Scan for the cell matching the given text and deliver its [X, Y] coordinate at center. 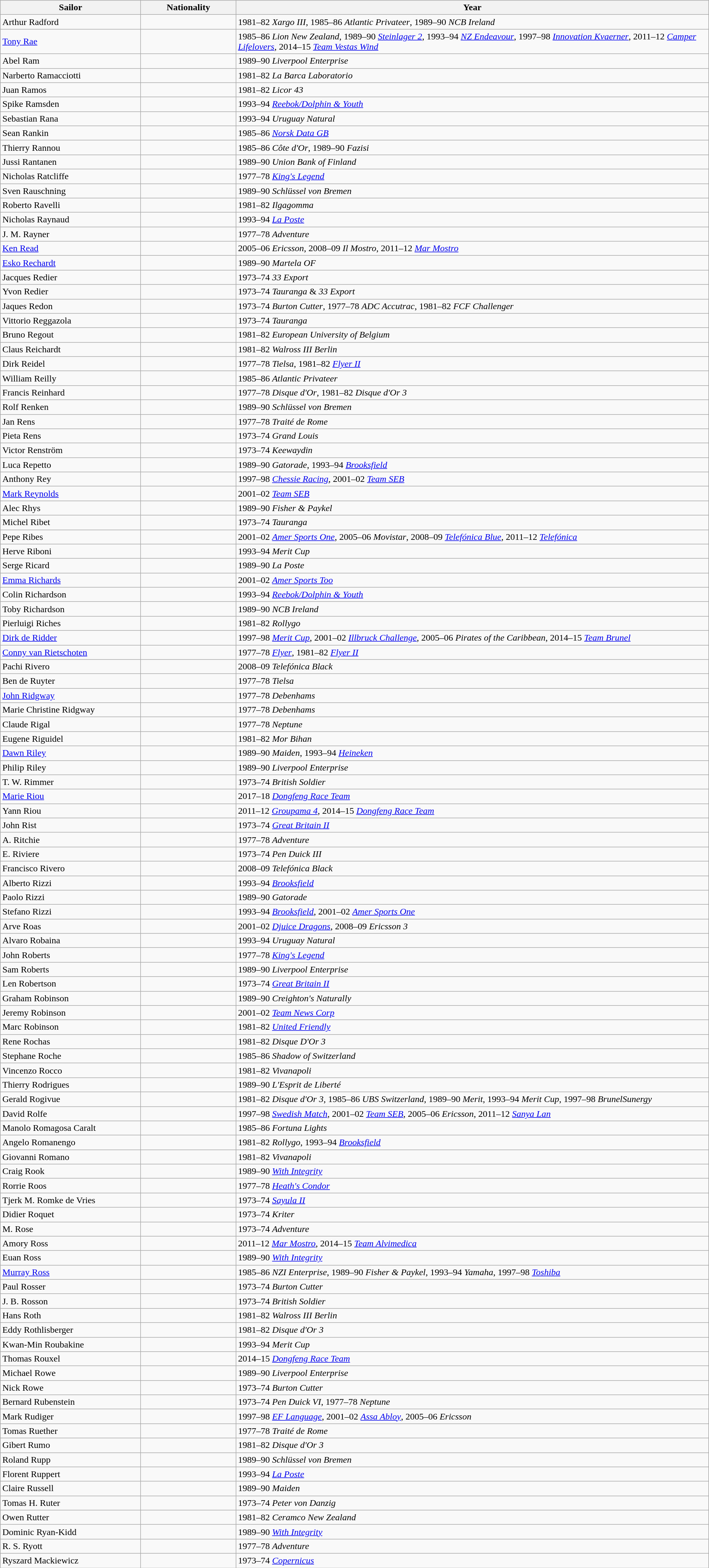
Eddy Rothlisberger [70, 1330]
J. M. Rayner [70, 234]
Pierluigi Riches [70, 623]
Dirk de Ridder [70, 638]
1985–86 Côte d'Or, 1989–90 Fazisi [472, 147]
Hans Roth [70, 1315]
Francis Reinhard [70, 392]
Mark Reynolds [70, 494]
1981–82 Ilgagomma [472, 205]
Conny van Rietschoten [70, 652]
1989–90 Maiden, 1993–94 Heineken [472, 753]
1981–82 Rollygo, 1993–94 Brooksfield [472, 1143]
Dawn Riley [70, 753]
1989–90 L'Esprit de Liberté [472, 1085]
J. B. Rosson [70, 1301]
1981–82 Disque D'Or 3 [472, 1041]
Ryszard Mackiewicz [70, 1560]
1989–90 Martela OF [472, 263]
2011–12 Mar Mostro, 2014–15 Team Alvimedica [472, 1243]
1989–90 La Poste [472, 566]
Tomas H. Ruter [70, 1503]
Marc Robinson [70, 1027]
Len Robertson [70, 984]
2011–12 Groupama 4, 2014–15 Dongfeng Race Team [472, 811]
Giovanni Romano [70, 1157]
1989–90 Maiden [472, 1488]
Yann Riou [70, 811]
Jacques Redier [70, 277]
Year [472, 8]
Stefano Rizzi [70, 912]
Thierry Rodrigues [70, 1085]
Craig Rook [70, 1171]
1989–90 Union Bank of Finland [472, 162]
Sean Rankin [70, 133]
Luca Repetto [70, 465]
Nicholas Ratcliffe [70, 176]
Sailor [70, 8]
2001–02 Team SEB [472, 494]
Vincenzo Rocco [70, 1070]
1977–78 Tielsa, 1981–82 Flyer II [472, 364]
1973–74 Keewaydin [472, 450]
Colin Richardson [70, 594]
2014–15 Dongfeng Race Team [472, 1359]
1985–86 Fortuna Lights [472, 1128]
1977–78 Disque d'Or, 1981–82 Disque d'Or 3 [472, 392]
2001–02 Amer Sports One, 2005–06 Movistar, 2008–09 Telefónica Blue, 2011–12 Telefónica [472, 537]
1973–74 Burton Cutter, 1977–78 ADC Accutrac, 1981–82 FCF Challenger [472, 306]
William Reilly [70, 378]
1973–74 Peter von Danzig [472, 1503]
Marie Riou [70, 796]
1985–86 NZI Enterprise, 1989–90 Fisher & Paykel, 1993–94 Yamaha, 1997–98 Toshiba [472, 1272]
1977–78 Tielsa [472, 681]
1981–82 La Barca Laboratorio [472, 75]
Yvon Redier [70, 292]
Bruno Regout [70, 335]
Thomas Rouxel [70, 1359]
Dominic Ryan-Kidd [70, 1532]
Roberto Ravelli [70, 205]
Pieta Rens [70, 436]
Michel Ribet [70, 522]
Tjerk M. Romke de Vries [70, 1200]
Victor Renström [70, 450]
Anthony Rey [70, 479]
Roland Rupp [70, 1460]
1985–86 Shadow of Switzerland [472, 1056]
Jussi Rantanen [70, 162]
1993–94 Brooksfield [472, 883]
Stephane Roche [70, 1056]
Emma Richards [70, 580]
1989–90 Gatorade [472, 897]
1973–74 Adventure [472, 1229]
John Roberts [70, 955]
1973–74 Copernicus [472, 1560]
1973–74 Sayula II [472, 1200]
Herve Riboni [70, 551]
Gerald Rogivue [70, 1099]
1997–98 EF Language, 2001–02 Assa Abloy, 2005–06 Ericsson [472, 1416]
Didier Roquet [70, 1215]
1985–86 Atlantic Privateer [472, 378]
Alvaro Robaina [70, 941]
Serge Ricard [70, 566]
1973–74 33 Export [472, 277]
Manolo Romagosa Caralt [70, 1128]
Ben de Ruyter [70, 681]
1981–82 Licor 43 [472, 90]
1997–98 Chessie Racing, 2001–02 Team SEB [472, 479]
Dirk Reidel [70, 364]
M. Rose [70, 1229]
Sam Roberts [70, 969]
Philip Riley [70, 768]
Francisco Rivero [70, 868]
Euan Ross [70, 1258]
Jaques Redon [70, 306]
Tony Rae [70, 42]
Paolo Rizzi [70, 897]
Jan Rens [70, 422]
Angelo Romanengo [70, 1143]
Sebastian Rana [70, 119]
Rolf Renken [70, 407]
Gibert Rumo [70, 1445]
1977–78 Neptune [472, 724]
Graham Robinson [70, 998]
1997–98 Swedish Match, 2001–02 Team SEB, 2005–06 Ericsson, 2011–12 Sanya Lan [472, 1113]
Florent Ruppert [70, 1474]
1985–86 Norsk Data GB [472, 133]
1977–78 Heath's Condor [472, 1186]
2001–02 Djuice Dragons, 2008–09 Ericsson 3 [472, 926]
Toby Richardson [70, 609]
Thierry Rannou [70, 147]
1989–90 Creighton's Naturally [472, 998]
1981–82 Disque d'Or 3, 1985–86 UBS Switzerland, 1989–90 Merit, 1993–94 Merit Cup, 1997–98 BrunelSunergy [472, 1099]
1973–74 Pen Duick VI, 1977–78 Neptune [472, 1402]
Amory Ross [70, 1243]
1989–90 Gatorade, 1993–94 Brooksfield [472, 465]
Esko Rechardt [70, 263]
Claude Rigal [70, 724]
David Rolfe [70, 1113]
Nick Rowe [70, 1388]
A. Ritchie [70, 839]
Paul Rosser [70, 1287]
Pachi Rivero [70, 667]
2005–06 Ericsson, 2008–09 Il Mostro, 2011–12 Mar Mostro [472, 249]
Narberto Ramacciotti [70, 75]
Arthur Radford [70, 22]
Abel Ram [70, 61]
Juan Ramos [70, 90]
1973–74 Grand Louis [472, 436]
Rene Rochas [70, 1041]
Owen Rutter [70, 1517]
Alec Rhys [70, 508]
1981–82 United Friendly [472, 1027]
Arve Roas [70, 926]
Nationality [189, 8]
1997–98 Merit Cup, 2001–02 Illbruck Challenge, 2005–06 Pirates of the Caribbean, 2014–15 Team Brunel [472, 638]
Tomas Ruether [70, 1431]
1981–82 European University of Belgium [472, 335]
Vittorio Reggazola [70, 320]
1989–90 NCB Ireland [472, 609]
John Ridgway [70, 696]
Eugene Riguidel [70, 739]
1973–74 Tauranga & 33 Export [472, 292]
John Rist [70, 825]
1981–82 Mor Bihan [472, 739]
2017–18 Dongfeng Race Team [472, 796]
Mark Rudiger [70, 1416]
2001–02 Team News Corp [472, 1013]
1981–82 Rollygo [472, 623]
Nicholas Raynaud [70, 220]
Pepe Ribes [70, 537]
Marie Christine Ridgway [70, 710]
Murray Ross [70, 1272]
Claus Reichardt [70, 349]
1973–74 Pen Duick III [472, 854]
E. Riviere [70, 854]
1989–90 Fisher & Paykel [472, 508]
1993–94 Brooksfield, 2001–02 Amer Sports One [472, 912]
Spike Ramsden [70, 104]
1977–78 Flyer, 1981–82 Flyer II [472, 652]
1981–82 Xargo III, 1985–86 Atlantic Privateer, 1989–90 NCB Ireland [472, 22]
Sven Rauschning [70, 191]
Bernard Rubenstein [70, 1402]
Jeremy Robinson [70, 1013]
1981–82 Ceramco New Zealand [472, 1517]
Kwan-Min Roubakine [70, 1344]
2001–02 Amer Sports Too [472, 580]
1973–74 Kriter [472, 1215]
Ken Read [70, 249]
Michael Rowe [70, 1373]
Rorrie Roos [70, 1186]
Claire Russell [70, 1488]
Alberto Rizzi [70, 883]
R. S. Ryott [70, 1546]
T. W. Rimmer [70, 782]
